Locate the cell with the specified text and output its (X, Y) center coordinate. 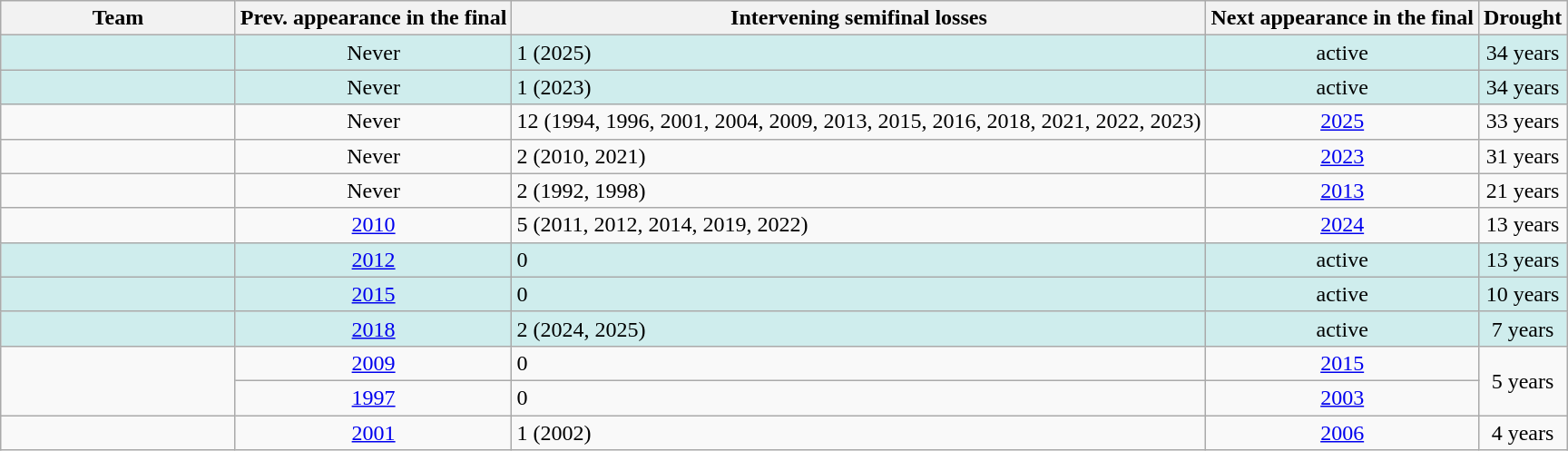
1997 (374, 397)
Drought (1523, 18)
33 years (1523, 122)
10 years (1523, 294)
2 (2024, 2025) (858, 328)
2003 (1342, 397)
5 years (1523, 380)
4 years (1523, 433)
5 (2011, 2012, 2014, 2019, 2022) (858, 225)
2001 (374, 433)
2018 (374, 328)
2 (1992, 1998) (858, 191)
2006 (1342, 433)
21 years (1523, 191)
2023 (1342, 156)
7 years (1523, 328)
Next appearance in the final (1342, 18)
1 (2025) (858, 53)
2025 (1342, 122)
1 (2002) (858, 433)
31 years (1523, 156)
Team (118, 18)
1 (2023) (858, 87)
2 (2010, 2021) (858, 156)
2013 (1342, 191)
12 (1994, 1996, 2001, 2004, 2009, 2013, 2015, 2016, 2018, 2021, 2022, 2023) (858, 122)
2012 (374, 260)
2024 (1342, 225)
Intervening semifinal losses (858, 18)
2009 (374, 363)
Prev. appearance in the final (374, 18)
2010 (374, 225)
